For the text-containing cell, return its midpoint in [x, y] coordinate format. 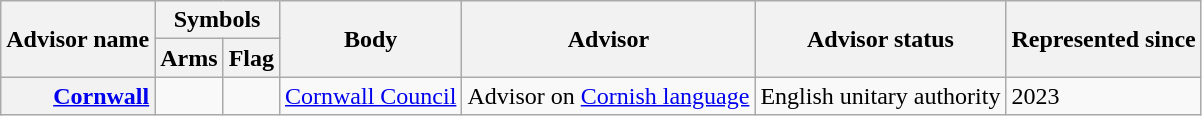
Cornwall [78, 96]
Advisor name [78, 39]
Flag [251, 58]
English unitary authority [880, 96]
Body [370, 39]
Symbols [218, 20]
Represented since [1104, 39]
2023 [1104, 96]
Arms [189, 58]
Advisor [608, 39]
Advisor status [880, 39]
Advisor on Cornish language [608, 96]
Cornwall Council [370, 96]
